For the text-containing cell, return its midpoint in [x, y] coordinate format. 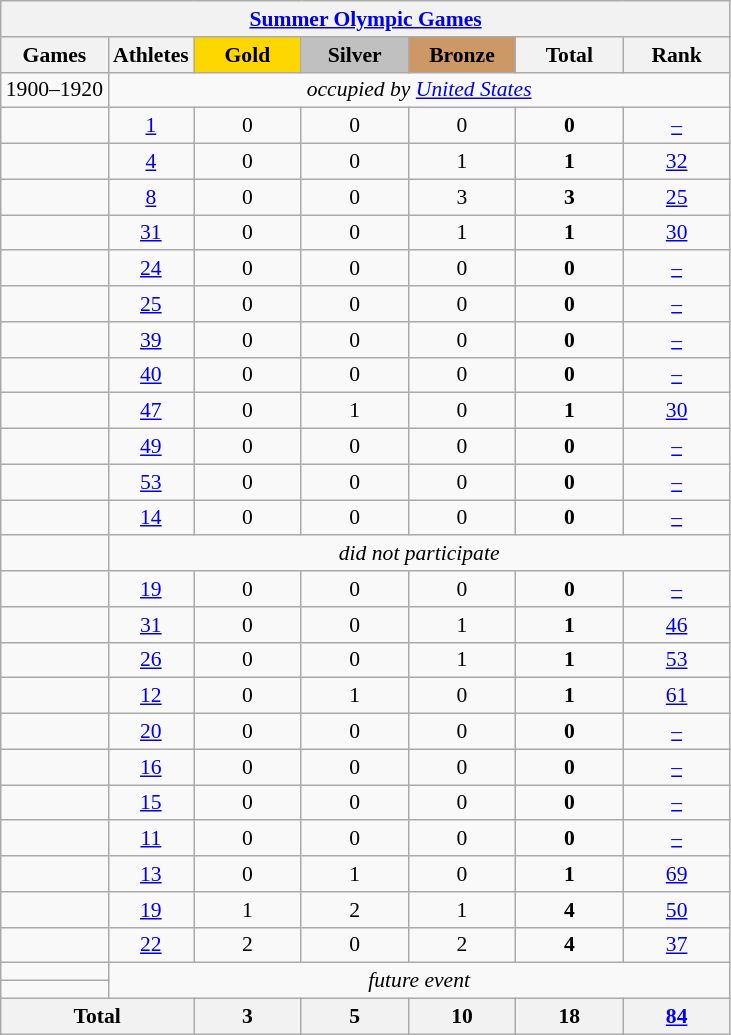
16 [151, 767]
8 [151, 197]
47 [151, 411]
5 [354, 1017]
14 [151, 518]
26 [151, 660]
Gold [248, 55]
future event [419, 981]
Athletes [151, 55]
15 [151, 803]
1900–1920 [54, 90]
did not participate [419, 554]
24 [151, 269]
20 [151, 732]
Summer Olympic Games [366, 19]
40 [151, 375]
10 [462, 1017]
Silver [354, 55]
Games [54, 55]
37 [676, 945]
11 [151, 839]
12 [151, 696]
18 [570, 1017]
50 [676, 910]
32 [676, 162]
22 [151, 945]
61 [676, 696]
occupied by United States [419, 90]
13 [151, 874]
46 [676, 625]
Bronze [462, 55]
69 [676, 874]
39 [151, 340]
Rank [676, 55]
84 [676, 1017]
49 [151, 447]
